Provide the (X, Y) coordinate of the cell's center where the given text is located.  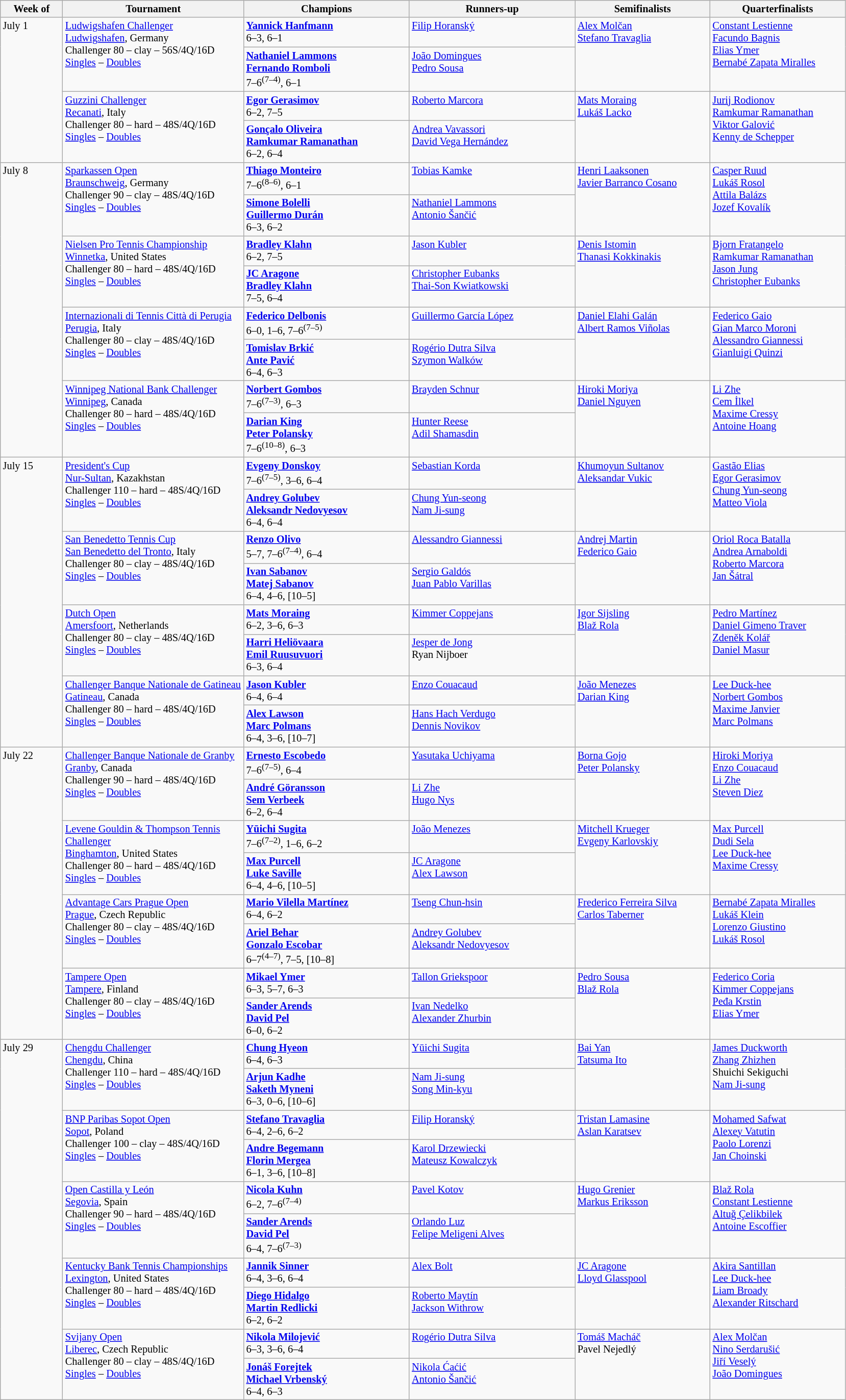
Tallon Griekspoor (492, 983)
Christopher Eubanks Thai-Son Kwiatkowski (492, 286)
Yasutaka Uchiyama (492, 763)
July 1 (32, 90)
Tournament (153, 9)
Constant Lestienne Facundo Bagnis Elias Ymer Bernabé Zapata Miralles (778, 54)
Alex Bolt (492, 1272)
San Benedetto Tennis CupSan Benedetto del Tronto, Italy Challenger 80 – clay – 48S/4Q/16DSingles – Doubles (153, 568)
July 8 (32, 310)
Norbert Gombos7–6(7–3), 6–3 (327, 397)
JC Aragone Lloyd Glasspool (643, 1293)
Jesper de Jong Ryan Nijboer (492, 655)
Mohamed Safwat Alexey Vatutin Paolo Lorenzi Jan Choinski (778, 1146)
Bai Yan Tatsuma Ito (643, 1074)
July 22 (32, 893)
Evgeny Donskoy7–6(7–5), 3–6, 6–4 (327, 473)
Nathaniel Lammons Fernando Romboli7–6(7–4), 6–1 (327, 69)
Alex Lawson Marc Polmans6–4, 3–6, [10–7] (327, 726)
Hans Hach Verdugo Dennis Novikov (492, 726)
Arjun Kadhe Saketh Myneni6–3, 0–6, [10–6] (327, 1089)
Darian King Peter Polansky7–6(10–8), 6–3 (327, 435)
Nielsen Pro Tennis ChampionshipWinnetka, United States Challenger 80 – hard – 48S/4Q/16DSingles – Doubles (153, 271)
Hugo Grenier Markus Eriksson (643, 1219)
Gonçalo Oliveira Ramkumar Ramanathan6–2, 6–4 (327, 141)
Chengdu ChallengerChengdu, China Challenger 110 – hard – 48S/4Q/16DSingles – Doubles (153, 1074)
July 29 (32, 1219)
Svijany OpenLiberec, Czech Republic Challenger 80 – clay – 48S/4Q/16DSingles – Doubles (153, 1364)
Sander Arends David Pel6–4, 7–6(7–3) (327, 1235)
Sparkassen OpenBraunschweig, Germany Challenger 90 – clay – 48S/4Q/16DSingles – Doubles (153, 199)
Levene Gouldin & Thompson Tennis ChallengerBinghamton, United States Challenger 80 – hard – 48S/4Q/16DSingles – Doubles (153, 858)
Mario Vilella Martínez6–4, 6–2 (327, 909)
Simone Bolelli Guillermo Durán6–3, 6–2 (327, 215)
Hiroki Moriya Daniel Nguyen (643, 419)
Tampere OpenTampere, Finland Challenger 80 – clay – 48S/4Q/16DSingles – Doubles (153, 1004)
Max Purcell Luke Saville6–4, 4–6, [10–5] (327, 874)
Li Zhe Hugo Nys (492, 800)
Alessandro Giannessi (492, 547)
Tobias Kamke (492, 179)
Andrej Martin Federico Gaio (643, 568)
André Göransson Sem Verbeek6–2, 6–4 (327, 800)
Mikael Ymer6–3, 5–7, 6–3 (327, 983)
Daniel Elahi Galán Albert Ramos Viñolas (643, 344)
Runners-up (492, 9)
Blaž Rola Constant Lestienne Altuğ Çelikbilek Antoine Escoffier (778, 1219)
Tomislav Brkić Ante Pavić6–4, 6–3 (327, 360)
Internazionali di Tennis Città di PerugiaPerugia, Italy Challenger 80 – clay – 48S/4Q/16DSingles – Doubles (153, 344)
Stefano Travaglia6–4, 2–6, 6–2 (327, 1125)
Pedro Sousa Blaž Rola (643, 1004)
Jason Kubler (492, 251)
Federico Delbonis6–0, 1–6, 7–6(7–5) (327, 323)
Enzo Couacaud (492, 691)
Max Purcell Dudi Sela Lee Duck-hee Maxime Cressy (778, 858)
Ludwigshafen ChallengerLudwigshafen, Germany Challenger 80 – clay – 56S/4Q/16DSingles – Doubles (153, 54)
Andrey Golubev Aleksandr Nedovyesov (492, 946)
Nikola Ćaćić Antonio Šančić (492, 1379)
Nam Ji-sung Song Min-kyu (492, 1089)
Advantage Cars Prague OpenPrague, Czech Republic Challenger 80 – clay – 48S/4Q/16DSingles – Doubles (153, 931)
Lee Duck-hee Norbert Gombos Maxime Janvier Marc Polmans (778, 711)
Pedro Martínez Daniel Gimeno Traver Zdeněk Kolář Daniel Masur (778, 641)
Bjorn Fratangelo Ramkumar Ramanathan Jason Jung Christopher Eubanks (778, 271)
Alex Molčan Nino Serdarušić Jiří Veselý João Domingues (778, 1364)
Ernesto Escobedo7–6(7–5), 6–4 (327, 763)
Renzo Olivo5–7, 7–6(7–4), 6–4 (327, 547)
Semifinalists (643, 9)
Egor Gerasimov6–2, 7–5 (327, 106)
Hiroki Moriya Enzo Couacaud Li Zhe Steven Diez (778, 783)
Khumoyun Sultanov Aleksandar Vukic (643, 494)
Bradley Klahn6–2, 7–5 (327, 251)
July 15 (32, 602)
Brayden Schnur (492, 397)
Thiago Monteiro7–6(8–6), 6–1 (327, 179)
Mats Moraing6–2, 3–6, 6–3 (327, 620)
Challenger Banque Nationale de GatineauGatineau, Canada Challenger 80 – hard – 48S/4Q/16DSingles – Doubles (153, 711)
Pavel Kotov (492, 1198)
BNP Paribas Sopot OpenSopot, Poland Challenger 100 – clay – 48S/4Q/16DSingles – Doubles (153, 1146)
Roberto Marcora (492, 106)
Week of (32, 9)
President's CupNur-Sultan, Kazakhstan Challenger 110 – hard – 48S/4Q/16DSingles – Doubles (153, 494)
Chung Hyeon6–4, 6–3 (327, 1054)
Ivan Sabanov Matej Sabanov6–4, 4–6, [10–5] (327, 584)
João Menezes Darian King (643, 711)
João Menezes (492, 836)
Sebastian Korda (492, 473)
Open Castilla y LeónSegovia, Spain Challenger 90 – hard – 48S/4Q/16DSingles – Doubles (153, 1219)
Yūichi Sugita (492, 1054)
JC Aragone Alex Lawson (492, 874)
Ariel Behar Gonzalo Escobar6–7(4–7), 7–5, [10–8] (327, 946)
Orlando Luz Felipe Meligeni Alves (492, 1235)
Bernabé Zapata Miralles Lukáš Klein Lorenzo Giustino Lukáš Rosol (778, 931)
Kentucky Bank Tennis ChampionshipsLexington, United States Challenger 80 – hard – 48S/4Q/16DSingles – Doubles (153, 1293)
Jurij Rodionov Ramkumar Ramanathan Viktor Galović Kenny de Schepper (778, 126)
Jason Kubler6–4, 6–4 (327, 691)
Andrey Golubev Aleksandr Nedovyesov6–4, 6–4 (327, 510)
Sander Arends David Pel6–0, 6–2 (327, 1019)
Rogério Dutra Silva Szymon Walków (492, 360)
Igor Sijsling Blaž Rola (643, 641)
Harri Heliövaara Emil Ruusuvuori6–3, 6–4 (327, 655)
Hunter Reese Adil Shamasdin (492, 435)
Frederico Ferreira Silva Carlos Taberner (643, 931)
Yannick Hanfmann6–3, 6–1 (327, 32)
Tomáš Macháč Pavel Nejedlý (643, 1364)
Borna Gojo Peter Polansky (643, 783)
Federico Gaio Gian Marco Moroni Alessandro Giannessi Gianluigi Quinzi (778, 344)
Chung Yun-seong Nam Ji-sung (492, 510)
Casper Ruud Lukáš Rosol Attila Balázs Jozef Kovalík (778, 199)
Ivan Nedelko Alexander Zhurbin (492, 1019)
Roberto Maytín Jackson Withrow (492, 1308)
Andre Begemann Florin Mergea6–1, 3–6, [10–8] (327, 1160)
Mitchell Krueger Evgeny Karlovskiy (643, 858)
Alex Molčan Stefano Travaglia (643, 54)
Gastão Elias Egor Gerasimov Chung Yun-seong Matteo Viola (778, 494)
Champions (327, 9)
Challenger Banque Nationale de GranbyGranby, Canada Challenger 90 – hard – 48S/4Q/16DSingles – Doubles (153, 783)
Nikola Milojević6–3, 3–6, 6–4 (327, 1343)
Nathaniel Lammons Antonio Šančić (492, 215)
Winnipeg National Bank ChallengerWinnipeg, Canada Challenger 80 – hard – 48S/4Q/16DSingles – Doubles (153, 419)
Dutch OpenAmersfoort, Netherlands Challenger 80 – clay – 48S/4Q/16DSingles – Doubles (153, 641)
Sergio Galdós Juan Pablo Varillas (492, 584)
Karol Drzewiecki Mateusz Kowalczyk (492, 1160)
Jannik Sinner6–4, 3–6, 6–4 (327, 1272)
Andrea Vavassori David Vega Hernández (492, 141)
Jonáš Forejtek Michael Vrbenský6–4, 6–3 (327, 1379)
Mats Moraing Lukáš Lacko (643, 126)
Federico Coria Kimmer Coppejans Peđa Krstin Elias Ymer (778, 1004)
Yūichi Sugita7–6(7–2), 1–6, 6–2 (327, 836)
Oriol Roca Batalla Andrea Arnaboldi Roberto Marcora Jan Šátral (778, 568)
JC Aragone Bradley Klahn7–5, 6–4 (327, 286)
Guzzini ChallengerRecanati, Italy Challenger 80 – hard – 48S/4Q/16DSingles – Doubles (153, 126)
Diego Hidalgo Martin Redlicki6–2, 6–2 (327, 1308)
Kimmer Coppejans (492, 620)
João Domingues Pedro Sousa (492, 69)
Tseng Chun-hsin (492, 909)
Nicola Kuhn6–2, 7–6(7–4) (327, 1198)
Akira Santillan Lee Duck-hee Liam Broady Alexander Ritschard (778, 1293)
James Duckworth Zhang Zhizhen Shuichi Sekiguchi Nam Ji-sung (778, 1074)
Denis Istomin Thanasi Kokkinakis (643, 271)
Henri Laaksonen Javier Barranco Cosano (643, 199)
Guillermo García López (492, 323)
Li Zhe Cem İlkel Maxime Cressy Antoine Hoang (778, 419)
Quarterfinalists (778, 9)
Tristan Lamasine Aslan Karatsev (643, 1146)
Rogério Dutra Silva (492, 1343)
